Find where the given text appears and provide that cell's center as (X, Y) coordinate. 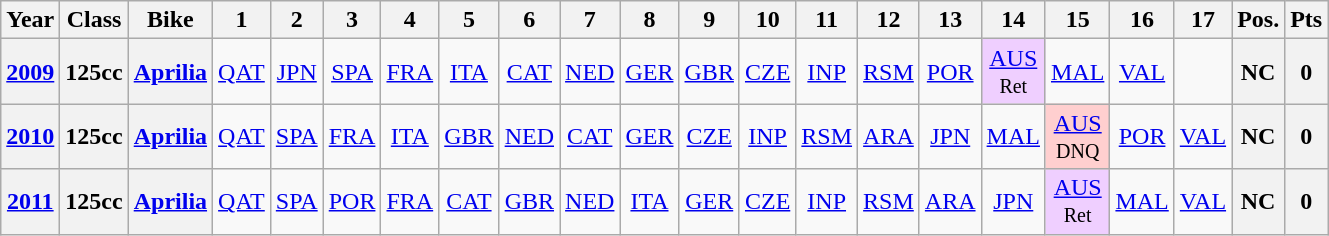
Pos. (1258, 20)
2010 (30, 136)
17 (1202, 20)
15 (1077, 20)
2009 (30, 72)
2 (296, 20)
Year (30, 20)
9 (709, 20)
11 (827, 20)
12 (889, 20)
Class (94, 20)
6 (529, 20)
3 (352, 20)
16 (1142, 20)
1 (242, 20)
5 (469, 20)
2011 (30, 202)
4 (410, 20)
10 (767, 20)
AUSDNQ (1077, 136)
14 (1013, 20)
7 (590, 20)
Pts (1306, 20)
Bike (170, 20)
8 (650, 20)
13 (950, 20)
